Capture the cell that displays the provided text and extract its [x, y] central coordinate. 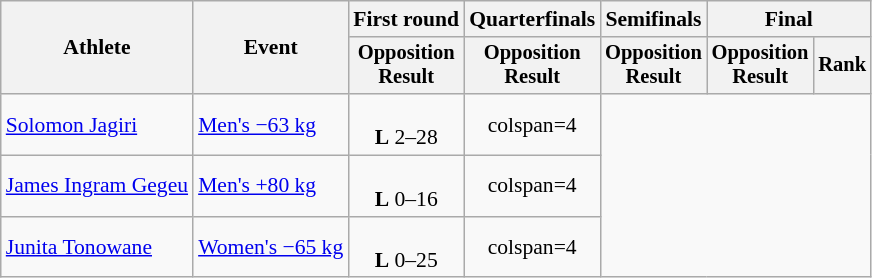
Rank [842, 66]
L 0–25 [406, 248]
Quarterfinals [532, 19]
Event [270, 48]
James Ingram Gegeu [97, 186]
Athlete [97, 48]
Solomon Jagiri [97, 124]
Men's −63 kg [270, 124]
Junita Tonowane [97, 248]
L 0–16 [406, 186]
L 2–28 [406, 124]
First round [406, 19]
Semifinals [654, 19]
Men's +80 kg [270, 186]
Final [789, 19]
Women's −65 kg [270, 248]
